Find where the given text appears and provide that cell's center as (x, y) coordinate. 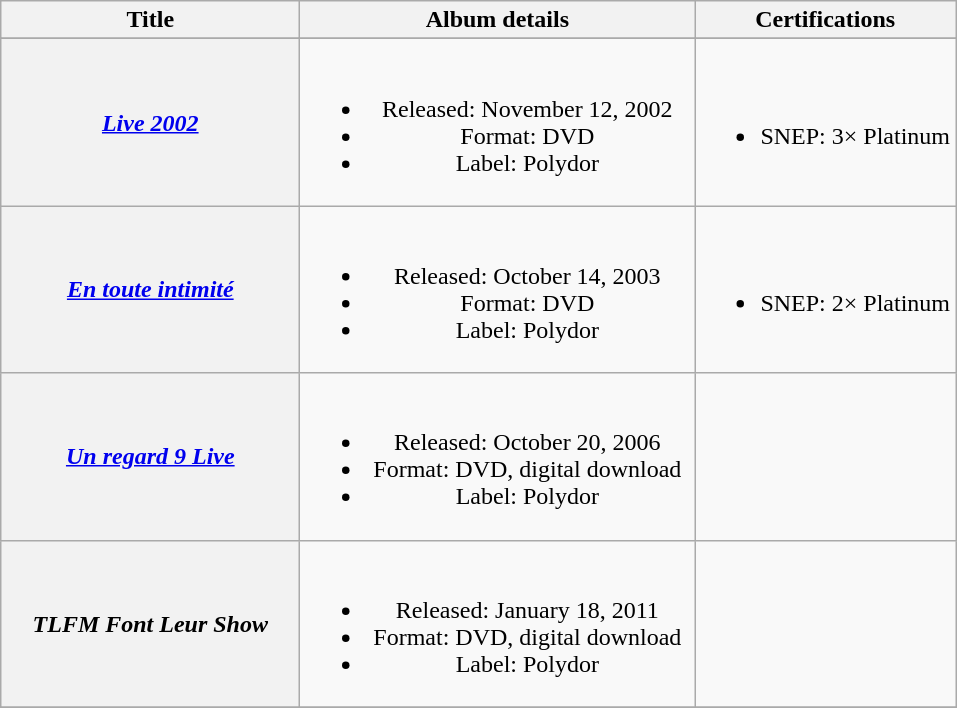
Album details (498, 20)
Released: October 14, 2003Format: DVDLabel: Polydor (498, 290)
Live 2002 (150, 122)
En toute intimité (150, 290)
Certifications (826, 20)
Released: October 20, 2006Format: DVD, digital downloadLabel: Polydor (498, 456)
Released: January 18, 2011Format: DVD, digital downloadLabel: Polydor (498, 624)
SNEP: 3× Platinum (826, 122)
TLFM Font Leur Show (150, 624)
SNEP: 2× Platinum (826, 290)
Released: November 12, 2002Format: DVDLabel: Polydor (498, 122)
Title (150, 20)
Un regard 9 Live (150, 456)
